From the cell containing the given text, extract its center point as (x, y) coordinate. 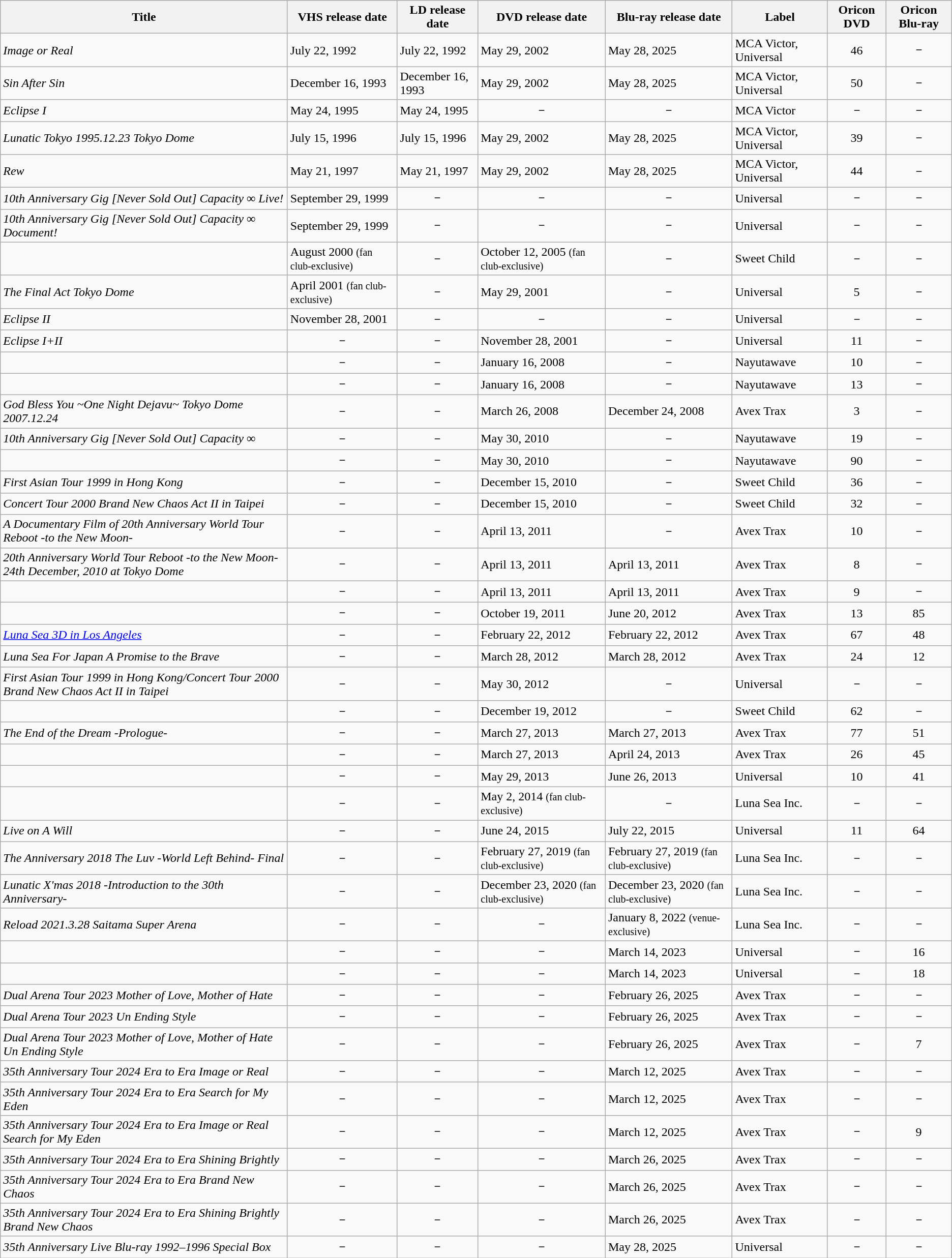
Luna Sea 3D in Los Angeles (144, 635)
Blu-ray release date (668, 17)
90 (856, 461)
Lunatic X'mas 2018 -Introduction to the 30th Anniversary- (144, 891)
10th Anniversary Gig [Never Sold Out] Capacity ∞ Document! (144, 226)
The Final Act Tokyo Dome (144, 292)
A Documentary Film of 20th Anniversary World Tour Reboot -to the New Moon- (144, 531)
October 19, 2011 (542, 613)
Dual Arena Tour 2023 Mother of Love, Mother of Hate (144, 996)
62 (856, 711)
32 (856, 503)
VHS release date (342, 17)
36 (856, 482)
26 (856, 755)
8 (856, 564)
35th Anniversary Tour 2024 Era to Era Shining Brightly Brand New Chaos (144, 1219)
3 (856, 412)
May 2, 2014 (fan club-exclusive) (542, 803)
June 20, 2012 (668, 613)
35th Anniversary Live Blu-ray 1992–1996 Special Box (144, 1247)
Reload 2021.3.28 Saitama Super Arena (144, 924)
45 (918, 755)
Luna Sea For Japan A Promise to the Brave (144, 657)
Title (144, 17)
Image or Real (144, 50)
48 (918, 635)
May 29, 2001 (542, 292)
June 24, 2015 (542, 831)
Rew (144, 171)
May 29, 2013 (542, 776)
MCA Victor (780, 111)
51 (918, 733)
Dual Arena Tour 2023 Mother of Love, Mother of Hate Un Ending Style (144, 1044)
20th Anniversary World Tour Reboot -to the New Moon- 24th December, 2010 at Tokyo Dome (144, 564)
35th Anniversary Tour 2024 Era to Era Brand New Chaos (144, 1187)
5 (856, 292)
God Bless You ~One Night Dejavu~ Tokyo Dome 2007.12.24 (144, 412)
7 (918, 1044)
Eclipse II (144, 319)
50 (856, 83)
DVD release date (542, 17)
39 (856, 137)
January 8, 2022 (venue-exclusive) (668, 924)
35th Anniversary Tour 2024 Era to Era Shining Brightly (144, 1159)
Label (780, 17)
19 (856, 439)
The Anniversary 2018 The Luv -World Left Behind- Final (144, 858)
April 2001 (fan club-exclusive) (342, 292)
44 (856, 171)
35th Anniversary Tour 2024 Era to Era Search for My Eden (144, 1098)
Eclipse I (144, 111)
October 12, 2005 (fan club-exclusive) (542, 258)
Sin After Sin (144, 83)
August 2000 (fan club-exclusive) (342, 258)
June 26, 2013 (668, 776)
10th Anniversary Gig [Never Sold Out] Capacity ∞ (144, 439)
12 (918, 657)
67 (856, 635)
24 (856, 657)
18 (918, 973)
Oricon DVD (856, 17)
10th Anniversary Gig [Never Sold Out] Capacity ∞ Live! (144, 198)
77 (856, 733)
46 (856, 50)
First Asian Tour 1999 in Hong Kong/Concert Tour 2000 Brand New Chaos Act II in Taipei (144, 683)
64 (918, 831)
December 24, 2008 (668, 412)
41 (918, 776)
Eclipse I+II (144, 341)
35th Anniversary Tour 2024 Era to Era Image or Real Search for My Eden (144, 1132)
Oricon Blu-ray (918, 17)
Live on A Will (144, 831)
April 24, 2013 (668, 755)
The End of the Dream -Prologue- (144, 733)
16 (918, 952)
85 (918, 613)
LD release date (437, 17)
March 26, 2008 (542, 412)
December 19, 2012 (542, 711)
First Asian Tour 1999 in Hong Kong (144, 482)
Concert Tour 2000 Brand New Chaos Act II in Taipei (144, 503)
Lunatic Tokyo 1995.12.23 Tokyo Dome (144, 137)
May 30, 2012 (542, 683)
Dual Arena Tour 2023 Un Ending Style (144, 1017)
July 22, 2015 (668, 831)
35th Anniversary Tour 2024 Era to Era Image or Real (144, 1072)
